Locate the cell with the specified text and output its (x, y) center coordinate. 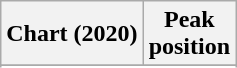
Chart (2020) (72, 34)
Peakposition (189, 34)
